Capture the cell that displays the provided text and extract its (X, Y) central coordinate. 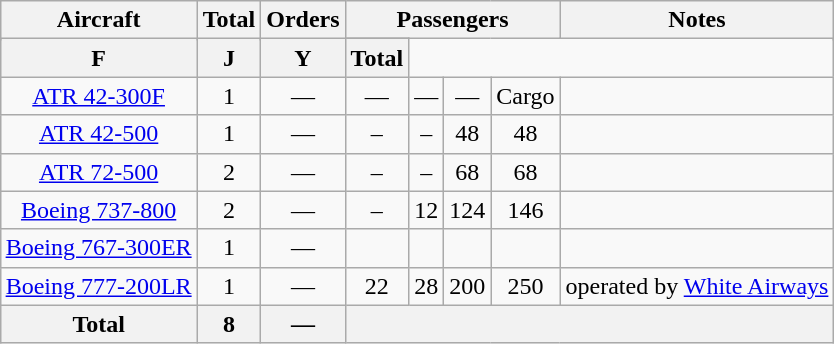
ATR 42-500 (98, 134)
12 (426, 210)
Cargo (526, 96)
124 (468, 210)
8 (229, 324)
Boeing 737-800 (98, 210)
ATR 42-300F (98, 96)
28 (426, 286)
146 (526, 210)
Orders (303, 20)
J (229, 58)
Notes (697, 20)
F (98, 58)
Y (303, 58)
operated by White Airways (697, 286)
Passengers (452, 20)
200 (468, 286)
ATR 72-500 (98, 172)
Boeing 767-300ER (98, 248)
22 (377, 286)
250 (526, 286)
Aircraft (98, 20)
Boeing 777-200LR (98, 286)
